Detect which cell encompasses the target text, then output its (X, Y) center coordinate. 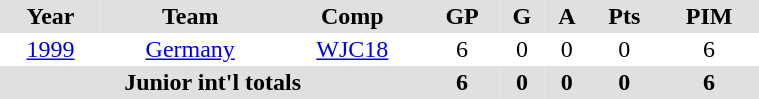
Germany (190, 50)
Comp (352, 16)
Year (50, 16)
Team (190, 16)
PIM (710, 16)
Pts (624, 16)
Junior int'l totals (212, 82)
G (522, 16)
A (567, 16)
1999 (50, 50)
GP (462, 16)
WJC18 (352, 50)
